Return (x, y) of the center of cell containing provided text 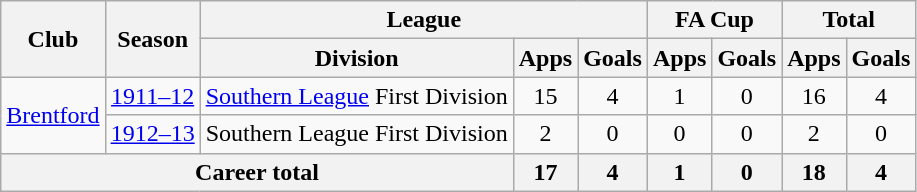
Club (53, 39)
1912–13 (152, 134)
15 (545, 96)
Season (152, 39)
17 (545, 172)
1911–12 (152, 96)
Total (849, 20)
16 (814, 96)
FA Cup (714, 20)
Brentford (53, 115)
18 (814, 172)
Career total (257, 172)
Division (356, 58)
League (424, 20)
